Return (X, Y) of the center of cell containing provided text 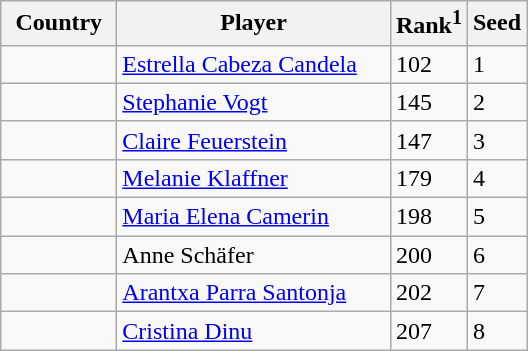
179 (428, 178)
Claire Feuerstein (254, 140)
Country (59, 24)
200 (428, 255)
Cristina Dinu (254, 331)
Rank1 (428, 24)
198 (428, 217)
Arantxa Parra Santonja (254, 293)
1 (496, 64)
Seed (496, 24)
Player (254, 24)
Estrella Cabeza Candela (254, 64)
207 (428, 331)
2 (496, 102)
Maria Elena Camerin (254, 217)
102 (428, 64)
Anne Schäfer (254, 255)
202 (428, 293)
3 (496, 140)
7 (496, 293)
147 (428, 140)
8 (496, 331)
145 (428, 102)
Melanie Klaffner (254, 178)
4 (496, 178)
6 (496, 255)
5 (496, 217)
Stephanie Vogt (254, 102)
